Search for the cell housing the specified text and yield its (X, Y) center coordinate. 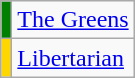
The Greens (73, 20)
Libertarian (73, 58)
